For the text-containing cell, return its midpoint in [x, y] coordinate format. 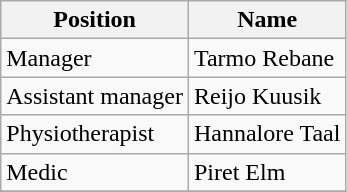
Medic [95, 172]
Physiotherapist [95, 134]
Reijo Kuusik [267, 96]
Hannalore Taal [267, 134]
Assistant manager [95, 96]
Piret Elm [267, 172]
Tarmo Rebane [267, 58]
Name [267, 20]
Manager [95, 58]
Position [95, 20]
